From the cell containing the given text, extract its center point as (X, Y) coordinate. 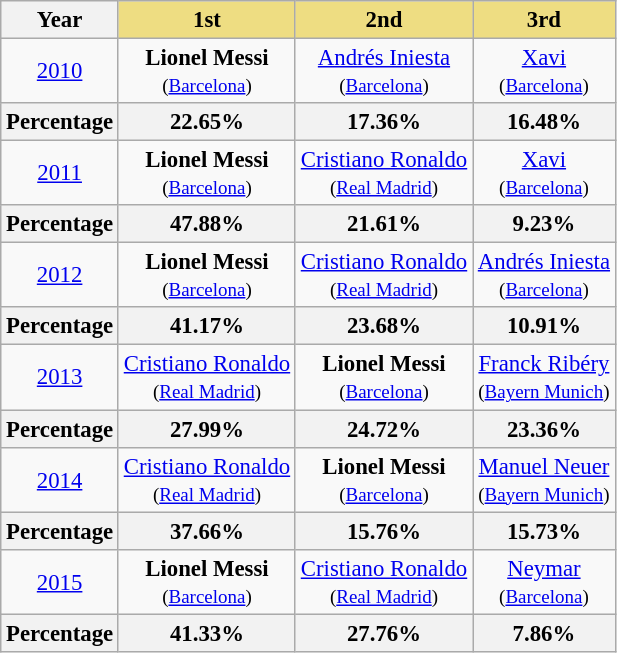
2015 (60, 582)
22.65% (206, 122)
9.23% (544, 224)
41.17% (206, 327)
2nd (384, 20)
1st (206, 20)
Franck Ribéry (Bayern Munich) (544, 378)
Year (60, 20)
27.99% (206, 429)
3rd (544, 20)
16.48% (544, 122)
15.76% (384, 531)
7.86% (544, 633)
37.66% (206, 531)
24.72% (384, 429)
2010 (60, 72)
21.61% (384, 224)
15.73% (544, 531)
27.76% (384, 633)
17.36% (384, 122)
2011 (60, 174)
23.68% (384, 327)
Manuel Neuer (Bayern Munich) (544, 480)
2014 (60, 480)
23.36% (544, 429)
Neymar (Barcelona) (544, 582)
2012 (60, 276)
47.88% (206, 224)
41.33% (206, 633)
10.91% (544, 327)
2013 (60, 378)
